Determine the [X, Y] coordinate at the center of the cell enclosing the given text.  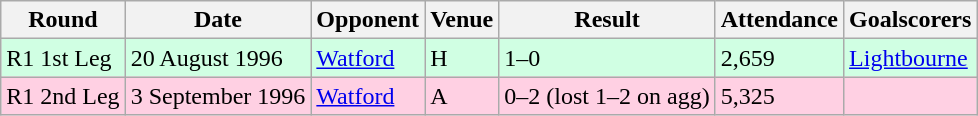
Opponent [368, 20]
Goalscorers [910, 20]
R1 2nd Leg [63, 96]
Lightbourne [910, 58]
Venue [462, 20]
R1 1st Leg [63, 58]
20 August 1996 [218, 58]
A [462, 96]
2,659 [779, 58]
Round [63, 20]
Date [218, 20]
3 September 1996 [218, 96]
Attendance [779, 20]
1–0 [607, 58]
0–2 (lost 1–2 on agg) [607, 96]
H [462, 58]
Result [607, 20]
5,325 [779, 96]
